Identify which cell holds the provided text, then report its [x, y] central coordinate. 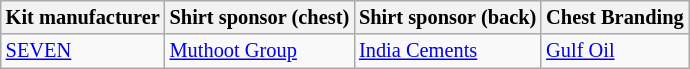
Shirt sponsor (chest) [260, 17]
Kit manufacturer [83, 17]
Shirt sponsor (back) [448, 17]
Gulf Oil [614, 51]
Chest Branding [614, 17]
Muthoot Group [260, 51]
SEVEN [83, 51]
India Cements [448, 51]
